For the text-containing cell, return its midpoint in [X, Y] coordinate format. 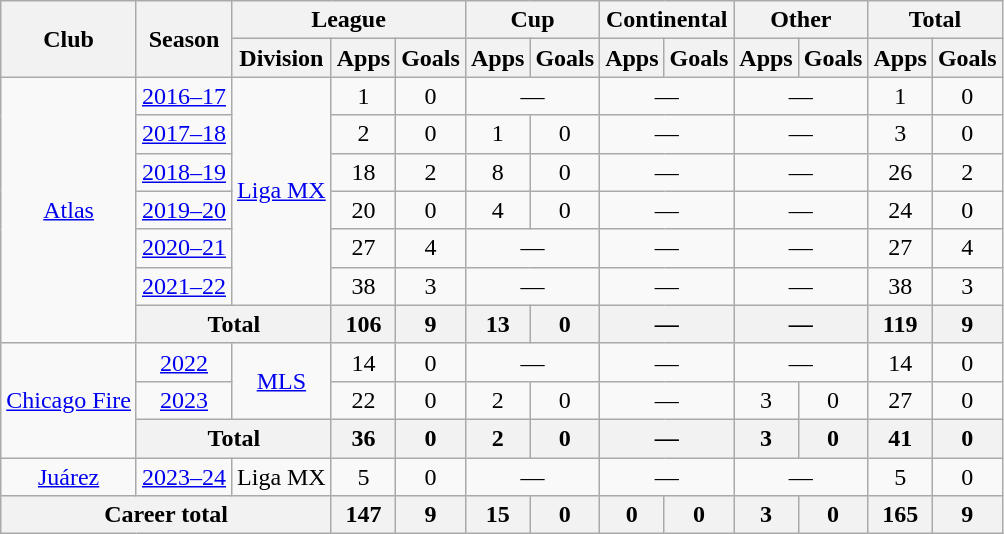
Career total [166, 515]
Continental [667, 20]
36 [363, 438]
Other [801, 20]
22 [363, 400]
2018–19 [184, 172]
41 [900, 438]
2021–22 [184, 286]
League [349, 20]
2022 [184, 362]
Season [184, 39]
2016–17 [184, 96]
165 [900, 515]
2017–18 [184, 134]
Atlas [69, 210]
Club [69, 39]
18 [363, 172]
Division [282, 58]
Cup [532, 20]
20 [363, 210]
106 [363, 324]
8 [497, 172]
Chicago Fire [69, 400]
26 [900, 172]
2019–20 [184, 210]
15 [497, 515]
2023 [184, 400]
2023–24 [184, 477]
147 [363, 515]
2020–21 [184, 248]
13 [497, 324]
119 [900, 324]
24 [900, 210]
Juárez [69, 477]
MLS [282, 381]
